Scan for the cell matching the given text and deliver its [X, Y] coordinate at center. 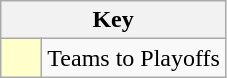
Key [114, 20]
Teams to Playoffs [134, 58]
